Return the (X, Y) coordinate for the center point of the cell that contains the specified text.  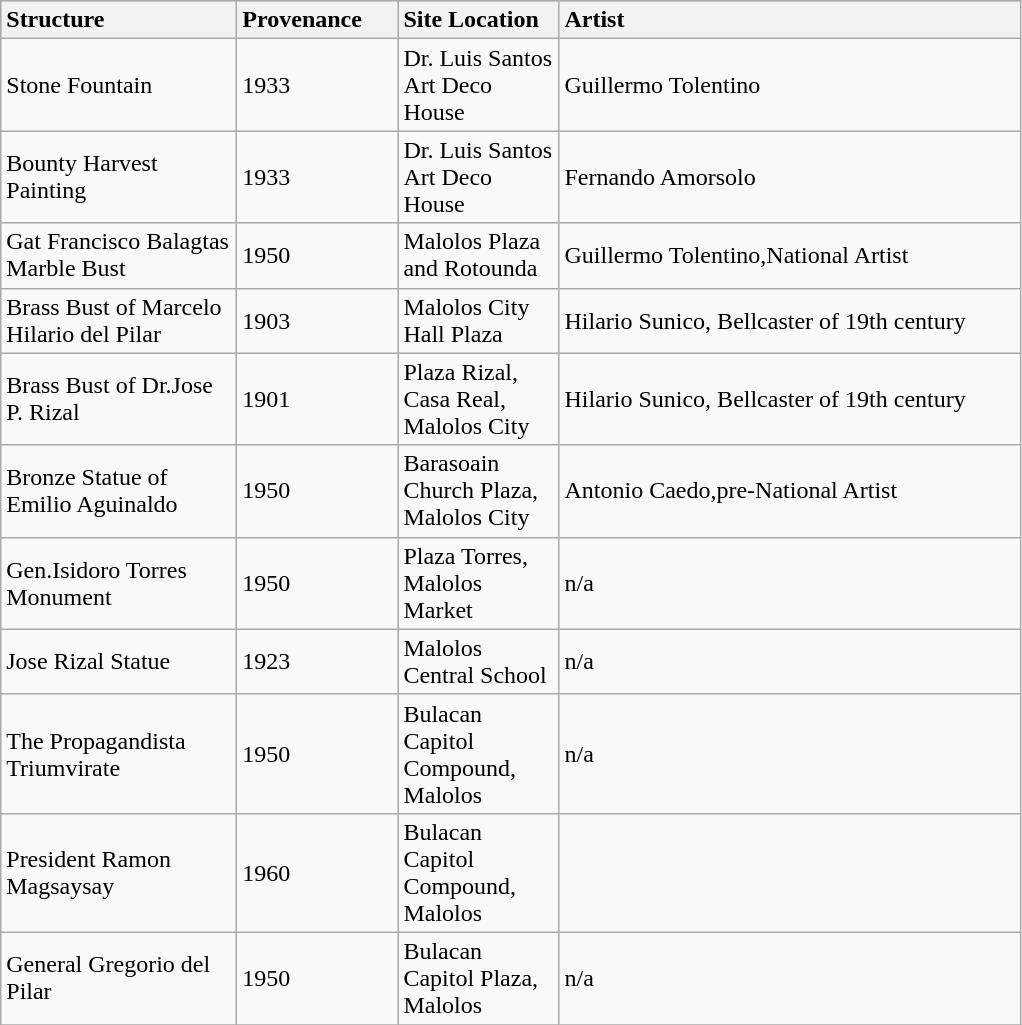
Guillermo Tolentino (790, 85)
Site Location (478, 20)
Brass Bust of Marcelo Hilario del Pilar (119, 320)
Bronze Statue of Emilio Aguinaldo (119, 491)
Stone Fountain (119, 85)
1960 (318, 872)
Malolos Central School (478, 662)
Structure (119, 20)
Bounty Harvest Painting (119, 177)
Malolos Plaza and Rotounda (478, 256)
1923 (318, 662)
Jose Rizal Statue (119, 662)
Plaza Torres, Malolos Market (478, 583)
Artist (790, 20)
Fernando Amorsolo (790, 177)
Bulacan Capitol Plaza, Malolos (478, 978)
1903 (318, 320)
Gen.Isidoro Torres Monument (119, 583)
1901 (318, 399)
The Propagandista Triumvirate (119, 754)
Guillermo Tolentino,National Artist (790, 256)
Brass Bust of Dr.Jose P. Rizal (119, 399)
Provenance (318, 20)
General Gregorio del Pilar (119, 978)
Plaza Rizal, Casa Real, Malolos City (478, 399)
Barasoain Church Plaza, Malolos City (478, 491)
Antonio Caedo,pre-National Artist (790, 491)
Gat Francisco Balagtas Marble Bust (119, 256)
Malolos City Hall Plaza (478, 320)
President Ramon Magsaysay (119, 872)
